Find where the given text appears and provide that cell's center as [x, y] coordinate. 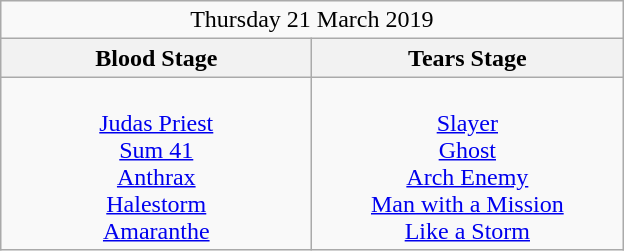
Judas Priest Sum 41 Anthrax Halestorm Amaranthe [156, 164]
Blood Stage [156, 58]
Slayer Ghost Arch Enemy Man with a Mission Like a Storm [468, 164]
Tears Stage [468, 58]
Thursday 21 March 2019 [312, 20]
